Scan for the cell matching the given text and deliver its (X, Y) coordinate at center. 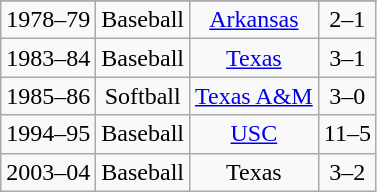
USC (254, 134)
3–2 (347, 172)
2–1 (347, 20)
1994–95 (48, 134)
11–5 (347, 134)
3–1 (347, 58)
Softball (143, 96)
Arkansas (254, 20)
3–0 (347, 96)
1985–86 (48, 96)
1978–79 (48, 20)
Texas A&M (254, 96)
1983–84 (48, 58)
2003–04 (48, 172)
